Find where the given text appears and provide that cell's center as [X, Y] coordinate. 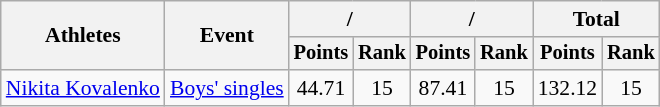
Total [596, 19]
Boys' singles [227, 88]
Nikita Kovalenko [83, 88]
87.41 [443, 88]
Event [227, 36]
132.12 [568, 88]
Athletes [83, 36]
44.71 [321, 88]
